Scan for the cell matching the given text and deliver its (x, y) coordinate at center. 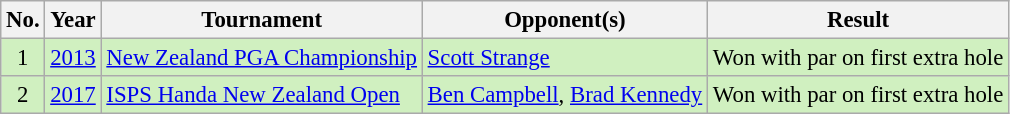
2 (23, 95)
2017 (73, 95)
ISPS Handa New Zealand Open (262, 95)
Year (73, 20)
2013 (73, 58)
Result (858, 20)
1 (23, 58)
Tournament (262, 20)
No. (23, 20)
Scott Strange (564, 58)
Opponent(s) (564, 20)
New Zealand PGA Championship (262, 58)
Ben Campbell, Brad Kennedy (564, 95)
